Scan for the cell matching the given text and deliver its (X, Y) coordinate at center. 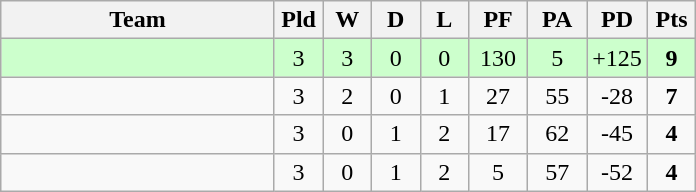
PF (498, 20)
+125 (618, 58)
27 (498, 96)
-52 (618, 172)
D (396, 20)
9 (672, 58)
-28 (618, 96)
Team (138, 20)
57 (558, 172)
PA (558, 20)
PD (618, 20)
Pts (672, 20)
130 (498, 58)
-45 (618, 134)
Pld (298, 20)
L (444, 20)
W (348, 20)
17 (498, 134)
55 (558, 96)
62 (558, 134)
7 (672, 96)
